Search for the cell housing the specified text and yield its [x, y] center coordinate. 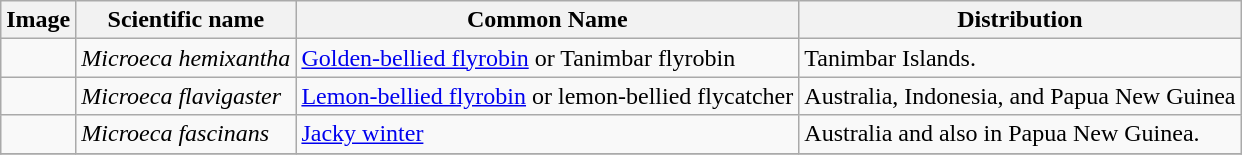
Australia and also in Papua New Guinea. [1020, 134]
Jacky winter [548, 134]
Image [38, 20]
Lemon-bellied flyrobin or lemon-bellied flycatcher [548, 96]
Microeca hemixantha [186, 58]
Microeca flavigaster [186, 96]
Tanimbar Islands. [1020, 58]
Golden-bellied flyrobin or Tanimbar flyrobin [548, 58]
Microeca fascinans [186, 134]
Australia, Indonesia, and Papua New Guinea [1020, 96]
Distribution [1020, 20]
Scientific name [186, 20]
Common Name [548, 20]
